Search for the cell housing the specified text and yield its [x, y] center coordinate. 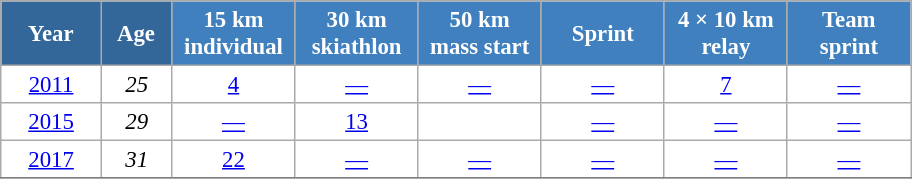
2015 [52, 122]
4 [234, 85]
Sprint [602, 34]
30 km skiathlon [356, 34]
25 [136, 85]
Year [52, 34]
29 [136, 122]
2017 [52, 160]
31 [136, 160]
22 [234, 160]
13 [356, 122]
50 km mass start [480, 34]
7 [726, 85]
2011 [52, 85]
Team sprint [848, 34]
Age [136, 34]
15 km individual [234, 34]
4 × 10 km relay [726, 34]
